Pinpoint the cell where the given text exists, returning its (X, Y) midpoint coordinate. 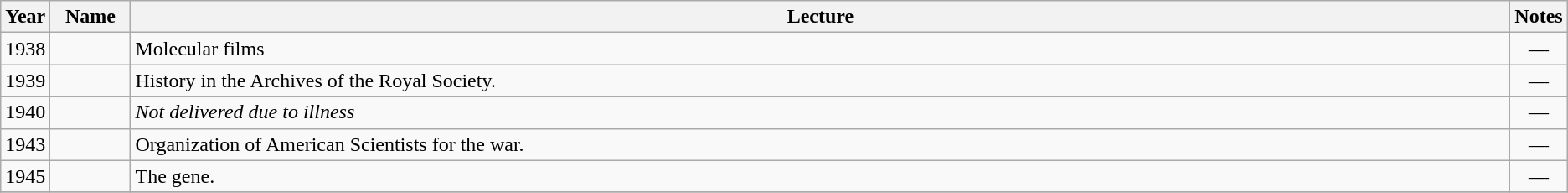
1943 (25, 144)
1945 (25, 176)
History in the Archives of the Royal Society. (821, 81)
Not delivered due to illness (821, 112)
Year (25, 17)
Name (90, 17)
Molecular films (821, 49)
Notes (1539, 17)
1939 (25, 81)
The gene. (821, 176)
1938 (25, 49)
Lecture (821, 17)
Organization of American Scientists for the war. (821, 144)
1940 (25, 112)
